Extract the (X, Y) coordinate from the center of the cell holding the provided text.  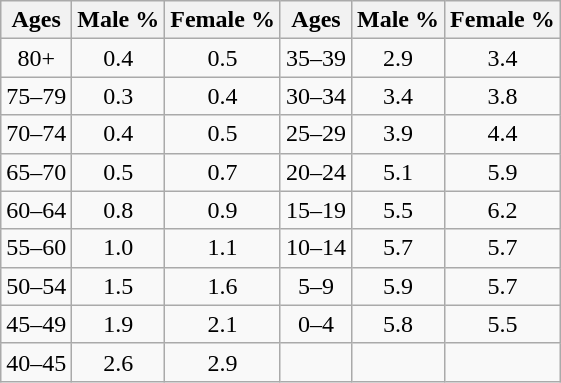
75–79 (36, 96)
10–14 (316, 248)
6.2 (503, 210)
70–74 (36, 134)
20–24 (316, 172)
50–54 (36, 286)
35–39 (316, 58)
5.8 (398, 324)
30–34 (316, 96)
4.4 (503, 134)
55–60 (36, 248)
3.8 (503, 96)
2.6 (118, 362)
5.1 (398, 172)
15–19 (316, 210)
65–70 (36, 172)
1.9 (118, 324)
5–9 (316, 286)
0.3 (118, 96)
1.6 (223, 286)
25–29 (316, 134)
1.5 (118, 286)
0.9 (223, 210)
3.9 (398, 134)
60–64 (36, 210)
0.7 (223, 172)
0–4 (316, 324)
45–49 (36, 324)
2.1 (223, 324)
40–45 (36, 362)
1.0 (118, 248)
1.1 (223, 248)
80+ (36, 58)
0.8 (118, 210)
